Find where the given text appears and provide that cell's center as (X, Y) coordinate. 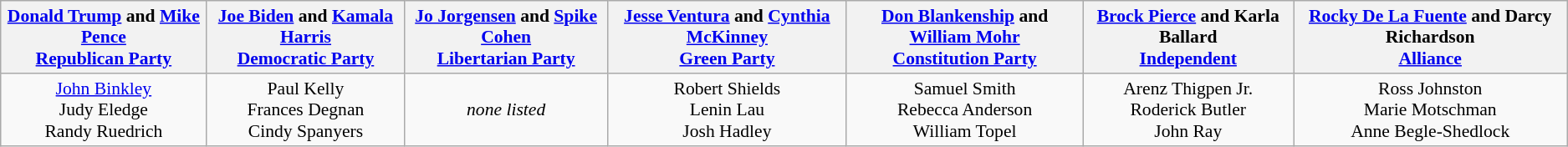
Rocky De La Fuente and Darcy RichardsonAlliance (1430, 37)
Joe Biden and Kamala HarrisDemocratic Party (306, 37)
Don Blankenship and William MohrConstitution Party (964, 37)
John BinkleyJudy EledgeRandy Ruedrich (104, 110)
Jo Jorgensen and Spike CohenLibertarian Party (506, 37)
Jesse Ventura and Cynthia McKinneyGreen Party (727, 37)
Paul KellyFrances DegnanCindy Spanyers (306, 110)
none listed (506, 110)
Samuel SmithRebecca AndersonWilliam Topel (964, 110)
Brock Pierce and Karla BallardIndependent (1188, 37)
Donald Trump and Mike PenceRepublican Party (104, 37)
Arenz Thigpen Jr.Roderick ButlerJohn Ray (1188, 110)
Ross JohnstonMarie MotschmanAnne Begle-Shedlock (1430, 110)
Robert ShieldsLenin LauJosh Hadley (727, 110)
